Search for the cell housing the specified text and yield its [x, y] center coordinate. 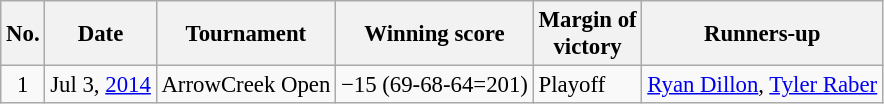
Date [100, 34]
Jul 3, 2014 [100, 85]
Winning score [435, 34]
Tournament [246, 34]
1 [23, 85]
−15 (69-68-64=201) [435, 85]
No. [23, 34]
Playoff [588, 85]
Runners-up [762, 34]
Margin ofvictory [588, 34]
Ryan Dillon, Tyler Raber [762, 85]
ArrowCreek Open [246, 85]
